Output the (X, Y) coordinate of the center of the cell containing the given text.  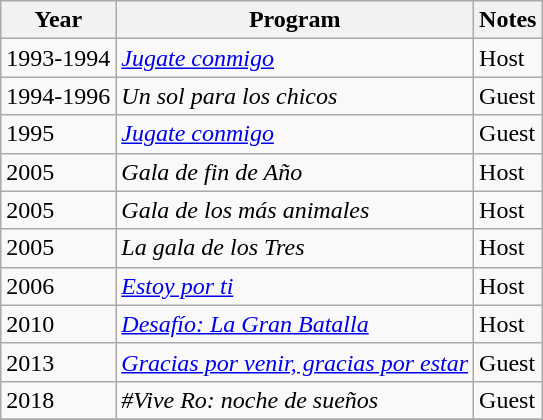
1994-1996 (58, 96)
Un sol para los chicos (295, 96)
2010 (58, 324)
Program (295, 20)
2006 (58, 286)
Desafío: La Gran Batalla (295, 324)
Gracias por venir, gracias por estar (295, 362)
Gala de los más animales (295, 210)
1995 (58, 134)
1993-1994 (58, 58)
Gala de fin de Año (295, 172)
#Vive Ro: noche de sueños (295, 400)
Notes (508, 20)
2018 (58, 400)
2013 (58, 362)
La gala de los Tres (295, 248)
Estoy por ti (295, 286)
Year (58, 20)
